Provide the [x, y] coordinate of the cell's center where the given text is located.  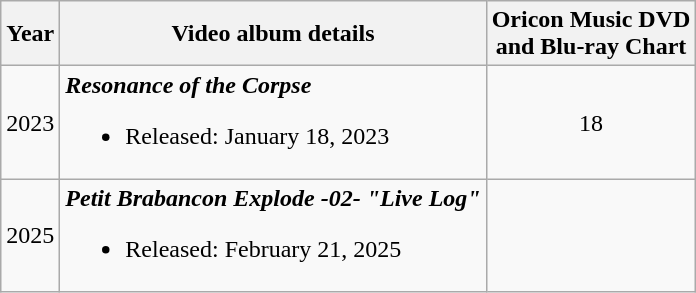
Resonance of the CorpseReleased: January 18, 2023 [273, 122]
Year [30, 34]
Petit Brabancon Explode -02- "Live Log"Released: February 21, 2025 [273, 236]
18 [591, 122]
2023 [30, 122]
Video album details [273, 34]
Oricon Music DVDand Blu-ray Chart [591, 34]
2025 [30, 236]
